Determine the (X, Y) coordinate at the center of the cell enclosing the given text.  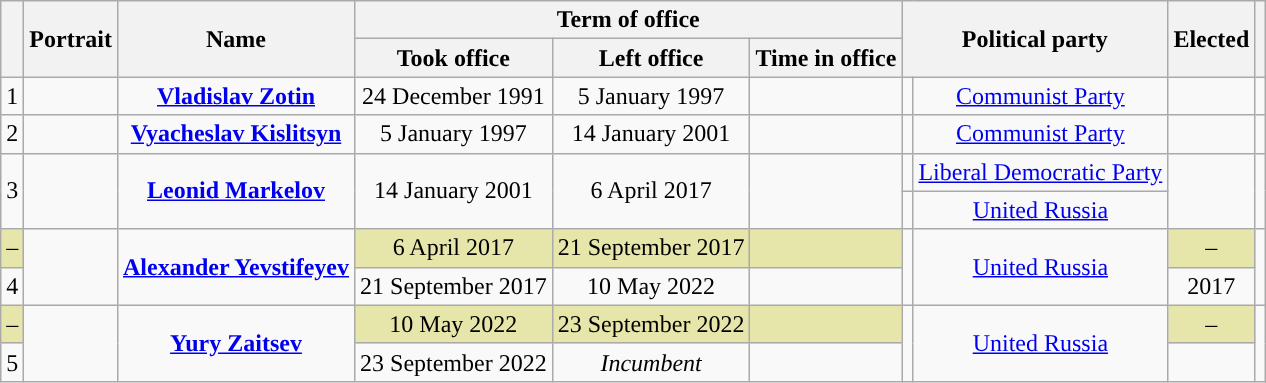
Leonid Markelov (236, 191)
Incumbent (651, 362)
Liberal Democratic Party (1040, 172)
3 (12, 191)
Elected (1212, 39)
1 (12, 96)
Vladislav Zotin (236, 96)
Time in office (826, 58)
Name (236, 39)
Left office (651, 58)
Alexander Yevstifeyev (236, 267)
2 (12, 134)
Term of office (628, 20)
Vyacheslav Kislitsyn (236, 134)
24 December 1991 (454, 96)
Portrait (71, 39)
Political party (1035, 39)
Yury Zaitsev (236, 343)
2017 (1212, 286)
Took office (454, 58)
5 (12, 362)
4 (12, 286)
